Scan for the cell matching the given text and deliver its (x, y) coordinate at center. 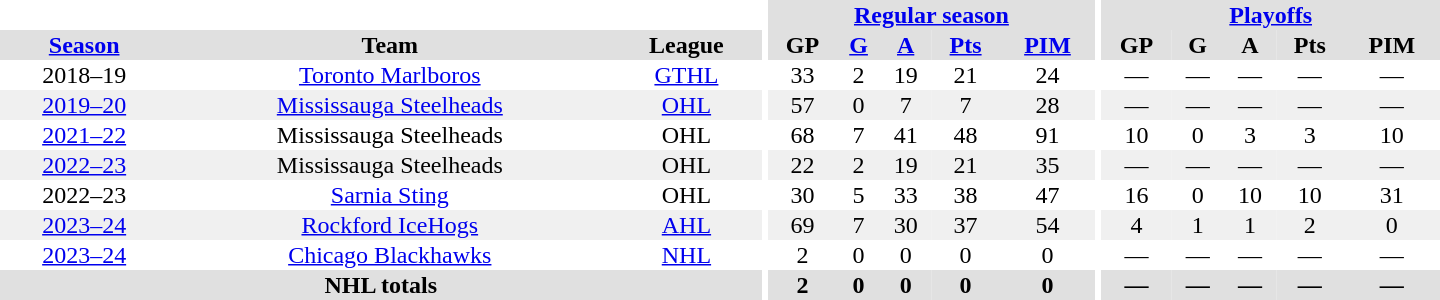
Chicago Blackhawks (390, 255)
48 (966, 135)
57 (802, 105)
28 (1047, 105)
Sarnia Sting (390, 195)
68 (802, 135)
2021–22 (84, 135)
47 (1047, 195)
5 (859, 195)
Playoffs (1270, 15)
2018–19 (84, 75)
37 (966, 225)
GTHL (686, 75)
41 (906, 135)
54 (1047, 225)
Toronto Marlboros (390, 75)
Regular season (931, 15)
League (686, 45)
69 (802, 225)
4 (1136, 225)
Team (390, 45)
Rockford IceHogs (390, 225)
16 (1136, 195)
31 (1392, 195)
22 (802, 165)
AHL (686, 225)
Season (84, 45)
35 (1047, 165)
NHL (686, 255)
91 (1047, 135)
38 (966, 195)
2019–20 (84, 105)
24 (1047, 75)
NHL totals (381, 285)
